Find where the given text appears and provide that cell's center as [x, y] coordinate. 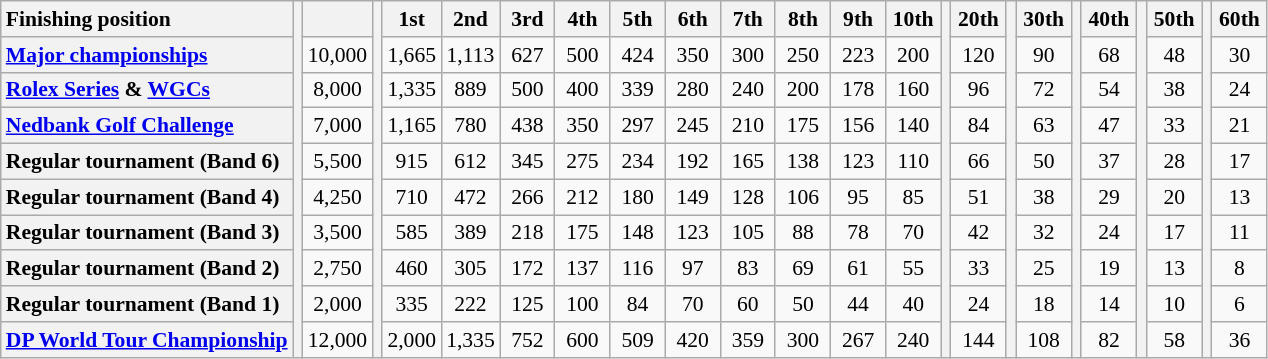
3rd [528, 19]
105 [748, 233]
55 [914, 269]
266 [528, 197]
4th [582, 19]
600 [582, 340]
7,000 [338, 126]
472 [470, 197]
32 [1044, 233]
509 [638, 340]
37 [1108, 162]
69 [802, 269]
18 [1044, 304]
280 [692, 90]
212 [582, 197]
Regular tournament (Band 4) [147, 197]
1,165 [412, 126]
60th [1240, 19]
8,000 [338, 90]
51 [978, 197]
Regular tournament (Band 1) [147, 304]
424 [638, 55]
160 [914, 90]
25 [1044, 269]
335 [412, 304]
2nd [470, 19]
68 [1108, 55]
88 [802, 233]
612 [470, 162]
42 [978, 233]
50th [1174, 19]
6th [692, 19]
140 [914, 126]
297 [638, 126]
60 [748, 304]
156 [858, 126]
Major championships [147, 55]
9th [858, 19]
83 [748, 269]
345 [528, 162]
10th [914, 19]
889 [470, 90]
10,000 [338, 55]
222 [470, 304]
192 [692, 162]
47 [1108, 126]
627 [528, 55]
30th [1044, 19]
1st [412, 19]
95 [858, 197]
5th [638, 19]
Regular tournament (Band 3) [147, 233]
Rolex Series & WGCs [147, 90]
54 [1108, 90]
234 [638, 162]
172 [528, 269]
180 [638, 197]
178 [858, 90]
125 [528, 304]
Regular tournament (Band 2) [147, 269]
85 [914, 197]
128 [748, 197]
438 [528, 126]
144 [978, 340]
48 [1174, 55]
165 [748, 162]
3,500 [338, 233]
359 [748, 340]
138 [802, 162]
100 [582, 304]
339 [638, 90]
120 [978, 55]
116 [638, 269]
5,500 [338, 162]
218 [528, 233]
250 [802, 55]
780 [470, 126]
Nedbank Golf Challenge [147, 126]
29 [1108, 197]
96 [978, 90]
1,113 [470, 55]
63 [1044, 126]
58 [1174, 340]
12,000 [338, 340]
11 [1240, 233]
10 [1174, 304]
40th [1108, 19]
267 [858, 340]
97 [692, 269]
19 [1108, 269]
137 [582, 269]
245 [692, 126]
305 [470, 269]
400 [582, 90]
61 [858, 269]
DP World Tour Championship [147, 340]
40 [914, 304]
148 [638, 233]
30 [1240, 55]
8 [1240, 269]
275 [582, 162]
36 [1240, 340]
90 [1044, 55]
66 [978, 162]
Finishing position [147, 19]
14 [1108, 304]
7th [748, 19]
585 [412, 233]
20th [978, 19]
72 [1044, 90]
752 [528, 340]
Regular tournament (Band 6) [147, 162]
389 [470, 233]
915 [412, 162]
149 [692, 197]
460 [412, 269]
110 [914, 162]
82 [1108, 340]
44 [858, 304]
4,250 [338, 197]
21 [1240, 126]
108 [1044, 340]
8th [802, 19]
28 [1174, 162]
710 [412, 197]
420 [692, 340]
78 [858, 233]
6 [1240, 304]
106 [802, 197]
210 [748, 126]
2,750 [338, 269]
1,665 [412, 55]
223 [858, 55]
20 [1174, 197]
